For the text-containing cell, return its midpoint in [x, y] coordinate format. 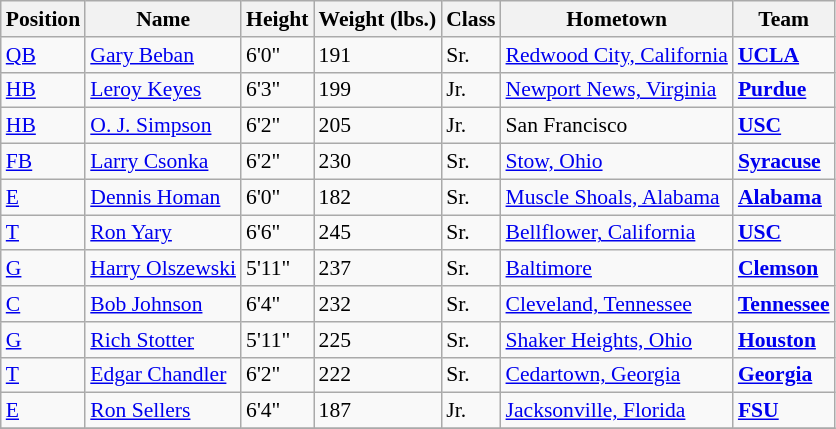
Rich Stotter [163, 340]
Purdue [784, 90]
232 [378, 304]
Stow, Ohio [617, 162]
Team [784, 19]
C [43, 304]
Ron Yary [163, 233]
199 [378, 90]
Bob Johnson [163, 304]
Shaker Heights, Ohio [617, 340]
Clemson [784, 269]
Name [163, 19]
230 [378, 162]
Ron Sellers [163, 411]
6'3" [277, 90]
225 [378, 340]
Syracuse [784, 162]
Cedartown, Georgia [617, 375]
191 [378, 55]
Weight (lbs.) [378, 19]
182 [378, 197]
San Francisco [617, 126]
FSU [784, 411]
6'6" [277, 233]
Bellflower, California [617, 233]
Georgia [784, 375]
Hometown [617, 19]
222 [378, 375]
Tennessee [784, 304]
Cleveland, Tennessee [617, 304]
Position [43, 19]
Larry Csonka [163, 162]
Redwood City, California [617, 55]
Jacksonville, Florida [617, 411]
Dennis Homan [163, 197]
187 [378, 411]
Height [277, 19]
Baltimore [617, 269]
237 [378, 269]
FB [43, 162]
205 [378, 126]
Newport News, Virginia [617, 90]
Leroy Keyes [163, 90]
QB [43, 55]
Muscle Shoals, Alabama [617, 197]
Alabama [784, 197]
O. J. Simpson [163, 126]
UCLA [784, 55]
245 [378, 233]
Gary Beban [163, 55]
Harry Olszewski [163, 269]
Edgar Chandler [163, 375]
Houston [784, 340]
Class [470, 19]
